Find where the given text appears and provide that cell's center as [X, Y] coordinate. 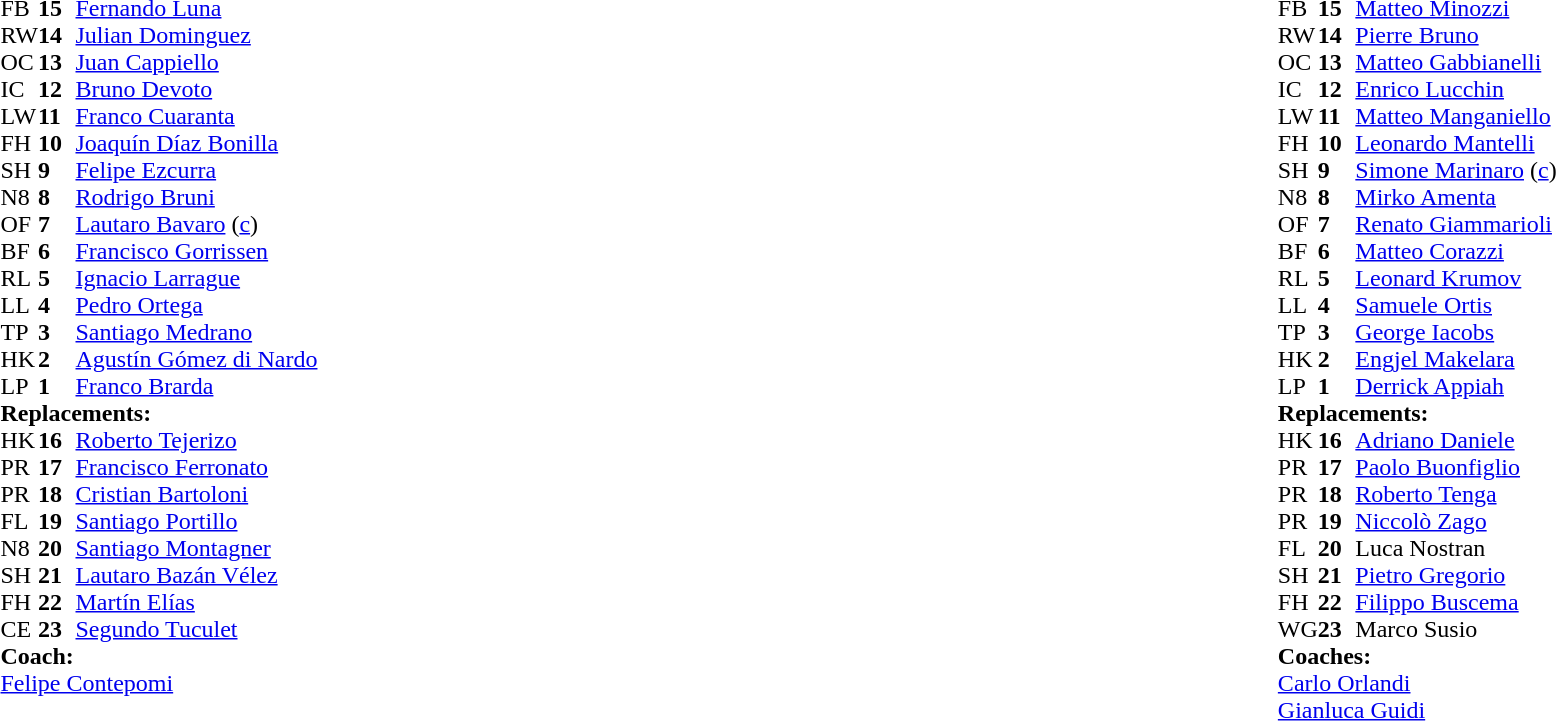
Matteo Corazzi [1456, 252]
Agustín Gómez di Nardo [197, 360]
Julian Dominguez [197, 36]
Cristian Bartoloni [197, 494]
Samuele Ortis [1456, 306]
Renato Giammarioli [1456, 224]
Roberto Tejerizo [197, 440]
CE [19, 630]
George Iacobs [1456, 332]
Santiago Medrano [197, 332]
Rodrigo Bruni [197, 198]
Segundo Tuculet [197, 630]
Replacements: [158, 414]
Matteo Manganiello [1456, 116]
Engjel Makelara [1456, 360]
Matteo Gabbianelli [1456, 62]
Santiago Portillo [197, 522]
Pedro Ortega [197, 306]
Roberto Tenga [1456, 494]
Juan Cappiello [197, 62]
Coach: [158, 656]
Adriano Daniele [1456, 440]
Franco Cuaranta [197, 116]
Francisco Ferronato [197, 468]
Felipe Ezcurra [197, 170]
Pietro Gregorio [1456, 576]
Leonard Krumov [1456, 278]
Lautaro Bazán Vélez [197, 576]
Francisco Gorrissen [197, 252]
Bruno Devoto [197, 90]
WG [1298, 630]
Pierre Bruno [1456, 36]
Derrick Appiah [1456, 386]
Filippo Buscema [1456, 602]
Mirko Amenta [1456, 198]
Leonardo Mantelli [1456, 144]
Joaquín Díaz Bonilla [197, 144]
Marco Susio [1456, 630]
Luca Nostran [1456, 548]
Enrico Lucchin [1456, 90]
Santiago Montagner [197, 548]
Niccolò Zago [1456, 522]
Franco Brarda [197, 386]
Lautaro Bavaro (c) [197, 224]
Paolo Buonfiglio [1456, 468]
Martín Elías [197, 602]
Simone Marinaro (c) [1456, 170]
Ignacio Larrague [197, 278]
Felipe Contepomi [158, 684]
